Return the [X, Y] coordinate for the center point of the cell that contains the specified text.  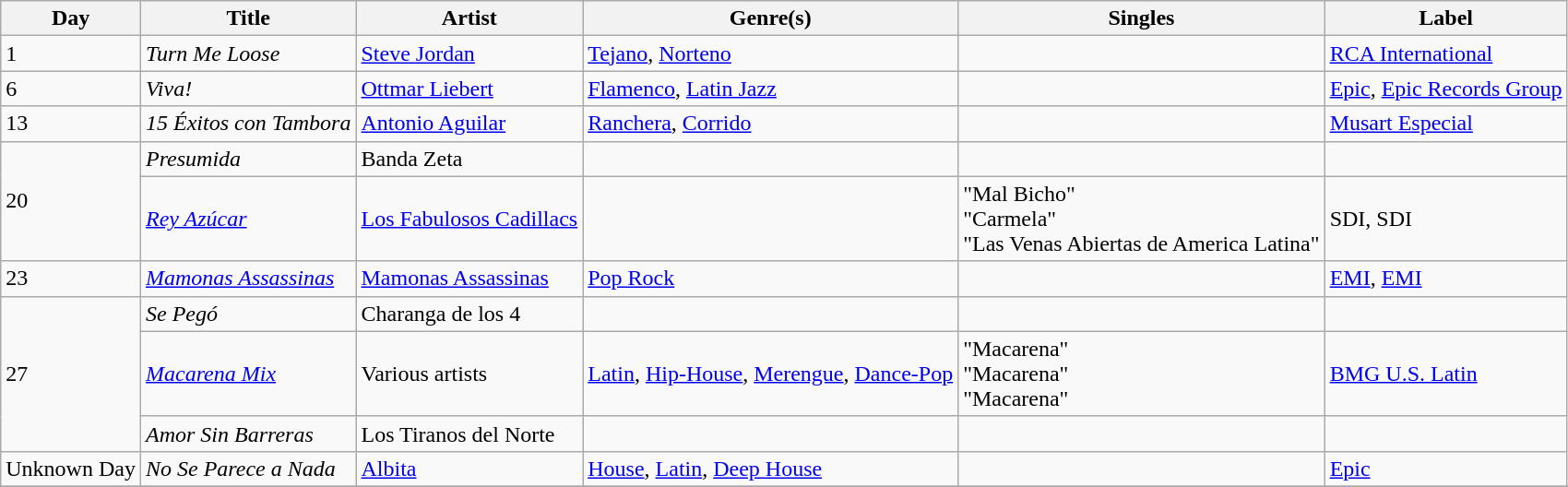
Day [71, 18]
Antonio Aguilar [469, 124]
SDI, SDI [1446, 219]
"Mal Bicho""Carmela""Las Venas Abiertas de America Latina" [1142, 219]
Amor Sin Barreras [248, 434]
Title [248, 18]
Los Fabulosos Cadillacs [469, 219]
Label [1446, 18]
Steve Jordan [469, 53]
Viva! [248, 89]
Singles [1142, 18]
13 [71, 124]
House, Latin, Deep House [771, 469]
Various artists [469, 374]
Latin, Hip-House, Merengue, Dance-Pop [771, 374]
Los Tiranos del Norte [469, 434]
20 [71, 201]
Flamenco, Latin Jazz [771, 89]
1 [71, 53]
Pop Rock [771, 279]
Ranchera, Corrido [771, 124]
Ottmar Liebert [469, 89]
Genre(s) [771, 18]
Se Pegó [248, 314]
6 [71, 89]
Unknown Day [71, 469]
Albita [469, 469]
Tejano, Norteno [771, 53]
"Macarena""Macarena""Macarena" [1142, 374]
Epic, Epic Records Group [1446, 89]
Musart Especial [1446, 124]
Artist [469, 18]
EMI, EMI [1446, 279]
RCA International [1446, 53]
No Se Parece a Nada [248, 469]
15 Éxitos con Tambora [248, 124]
27 [71, 374]
Charanga de los 4 [469, 314]
Turn Me Loose [248, 53]
Epic [1446, 469]
Banda Zeta [469, 159]
23 [71, 279]
Presumida [248, 159]
Macarena Mix [248, 374]
BMG U.S. Latin [1446, 374]
Rey Azúcar [248, 219]
